Extract the (x, y) coordinate from the center of the cell holding the provided text.  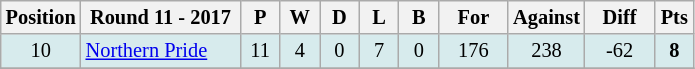
Northern Pride (161, 51)
8 (674, 51)
11 (260, 51)
W (300, 17)
L (379, 17)
4 (300, 51)
Round 11 - 2017 (161, 17)
B (419, 17)
P (260, 17)
7 (379, 51)
Against (546, 17)
Pts (674, 17)
10 (41, 51)
Position (41, 17)
-62 (620, 51)
For (474, 17)
176 (474, 51)
D (340, 17)
Diff (620, 17)
238 (546, 51)
